For the text-containing cell, return its midpoint in (x, y) coordinate format. 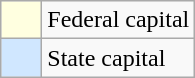
Federal capital (118, 20)
State capital (118, 58)
